Provide the [X, Y] coordinate of the cell's center where the given text is located.  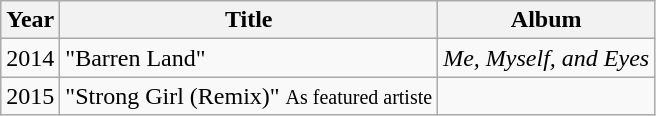
"Barren Land" [249, 58]
"Strong Girl (Remix)" As featured artiste [249, 96]
2015 [30, 96]
Year [30, 20]
Me, Myself, and Eyes [546, 58]
Title [249, 20]
Album [546, 20]
2014 [30, 58]
